Locate the cell with the specified text and output its [x, y] center coordinate. 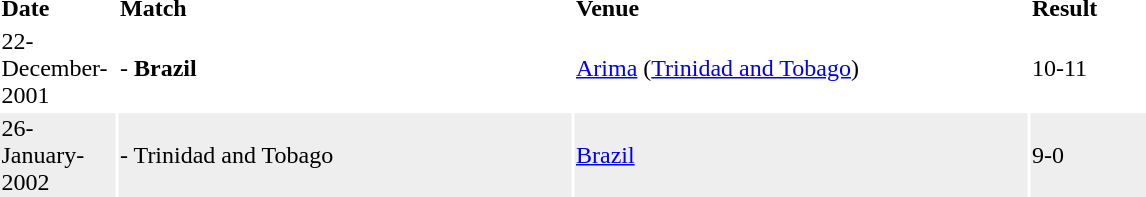
Arima (Trinidad and Tobago) [800, 68]
10-11 [1088, 68]
Brazil [800, 155]
9-0 [1088, 155]
22-December-2001 [58, 68]
- Trinidad and Tobago [344, 155]
- Brazil [344, 68]
26-January-2002 [58, 155]
